Locate the cell with the specified text and output its (X, Y) center coordinate. 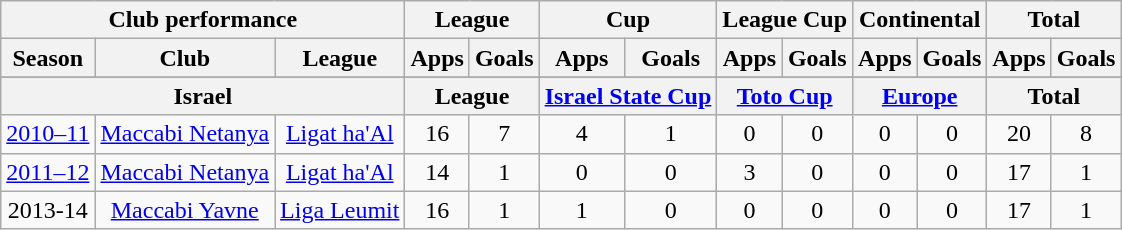
2013-14 (48, 210)
League Cup (785, 20)
2010–11 (48, 134)
Maccabi Yavne (185, 210)
14 (437, 172)
4 (582, 134)
Toto Cup (785, 96)
Season (48, 58)
2011–12 (48, 172)
Club (185, 58)
20 (1019, 134)
Europe (920, 96)
Israel (203, 96)
Cup (628, 20)
Club performance (203, 20)
7 (504, 134)
Liga Leumit (340, 210)
3 (750, 172)
8 (1086, 134)
Continental (920, 20)
Israel State Cup (628, 96)
